Find where the given text appears and provide that cell's center as (X, Y) coordinate. 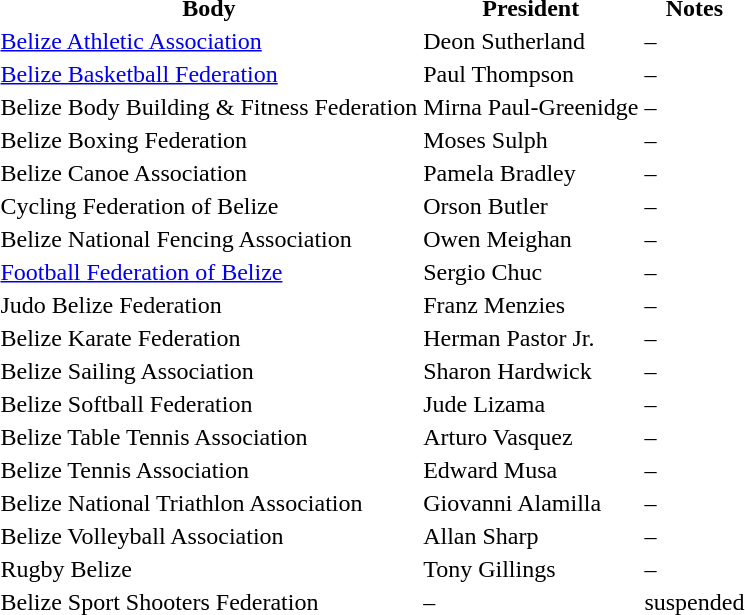
Herman Pastor Jr. (531, 338)
Pamela Bradley (531, 173)
Allan Sharp (531, 536)
Sharon Hardwick (531, 371)
Giovanni Alamilla (531, 503)
Paul Thompson (531, 74)
Edward Musa (531, 470)
Orson Butler (531, 206)
Moses Sulph (531, 140)
Arturo Vasquez (531, 437)
Jude Lizama (531, 404)
Sergio Chuc (531, 272)
Mirna Paul-Greenidge (531, 107)
Franz Menzies (531, 305)
Owen Meighan (531, 239)
Deon Sutherland (531, 41)
Tony Gillings (531, 569)
